Locate the cell with the specified text and output its [x, y] center coordinate. 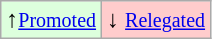
↓ Relegated [156, 20]
↑Promoted [52, 20]
